Determine the [x, y] coordinate at the center of the cell enclosing the given text.  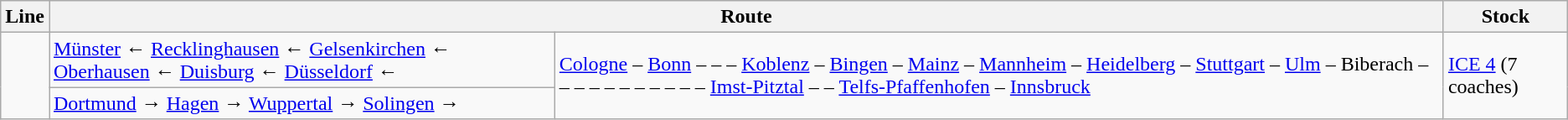
Line [25, 17]
Dortmund → Hagen → Wuppertal → Solingen → [302, 103]
ICE 4 (7 coaches) [1505, 76]
Münster ← Recklinghausen ← Gelsenkirchen ← Oberhausen ← Duisburg ← Düsseldorf ← [302, 60]
Route [745, 17]
Stock [1505, 17]
